Scan for the cell matching the given text and deliver its (x, y) coordinate at center. 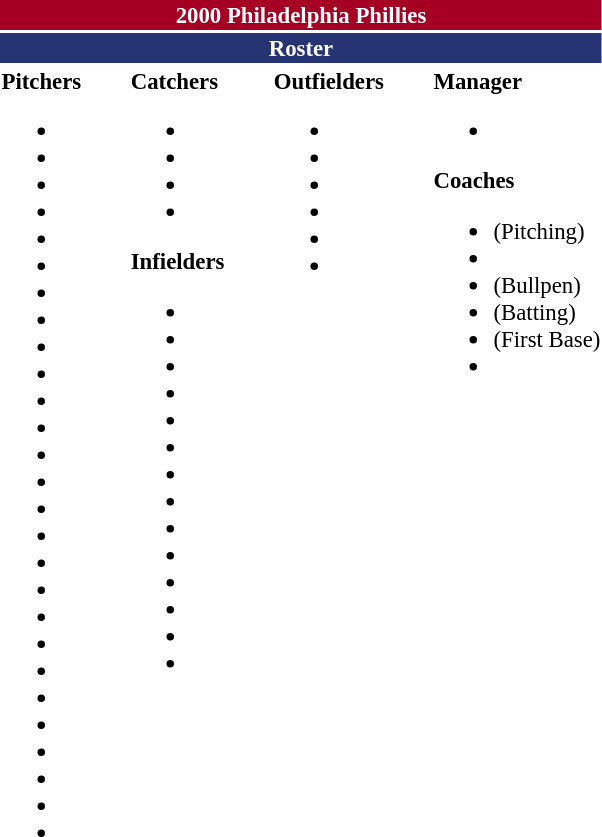
2000 Philadelphia Phillies (301, 15)
Roster (301, 48)
